Return the [X, Y] coordinate for the center point of the cell that contains the specified text.  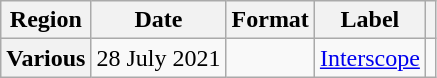
Region [46, 20]
28 July 2021 [158, 58]
Label [370, 20]
Interscope [370, 58]
Format [270, 20]
Date [158, 20]
Various [46, 58]
